Identify which cell holds the provided text, then report its [X, Y] central coordinate. 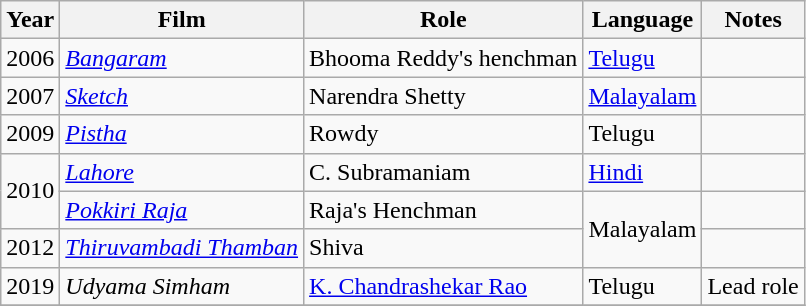
2009 [30, 134]
Udyama Simham [182, 286]
C. Subramaniam [444, 172]
Lahore [182, 172]
Lead role [753, 286]
2010 [30, 191]
Shiva [444, 248]
Sketch [182, 96]
Language [642, 20]
2019 [30, 286]
Raja's Henchman [444, 210]
Thiruvambadi Thamban [182, 248]
Rowdy [444, 134]
2012 [30, 248]
K. Chandrashekar Rao [444, 286]
Hindi [642, 172]
Pokkiri Raja [182, 210]
Pistha [182, 134]
Notes [753, 20]
Narendra Shetty [444, 96]
Film [182, 20]
Bhooma Reddy's henchman [444, 58]
Bangaram [182, 58]
Year [30, 20]
2007 [30, 96]
Role [444, 20]
2006 [30, 58]
